Provide the [x, y] coordinate of the cell's center where the given text is located.  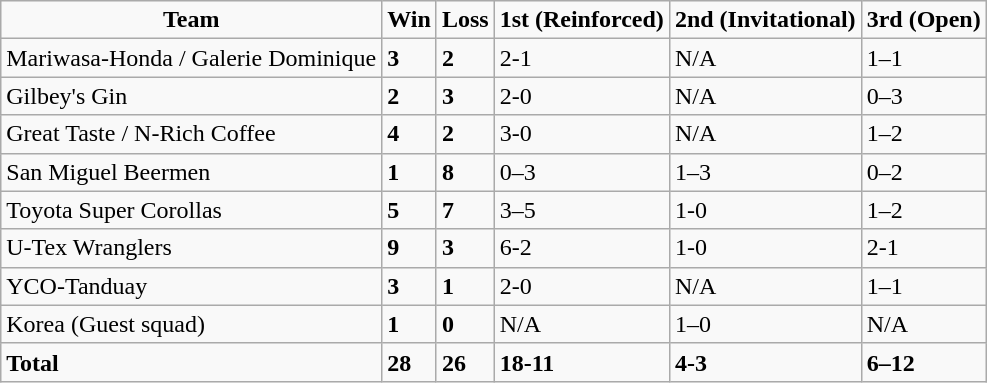
Mariwasa-Honda / Galerie Dominique [192, 58]
Korea (Guest squad) [192, 324]
5 [410, 210]
1–3 [765, 172]
3–5 [582, 210]
4 [410, 134]
Team [192, 20]
26 [465, 362]
Gilbey's Gin [192, 96]
1st (Reinforced) [582, 20]
7 [465, 210]
4-3 [765, 362]
San Miguel Beermen [192, 172]
28 [410, 362]
Win [410, 20]
3rd (Open) [924, 20]
Loss [465, 20]
6-2 [582, 248]
0–2 [924, 172]
Great Taste / N-Rich Coffee [192, 134]
9 [410, 248]
YCO-Tanduay [192, 286]
Toyota Super Corollas [192, 210]
6–12 [924, 362]
0 [465, 324]
U-Tex Wranglers [192, 248]
1–0 [765, 324]
2nd (Invitational) [765, 20]
Total [192, 362]
3-0 [582, 134]
8 [465, 172]
18-11 [582, 362]
